Determine the (X, Y) coordinate at the center of the cell enclosing the given text.  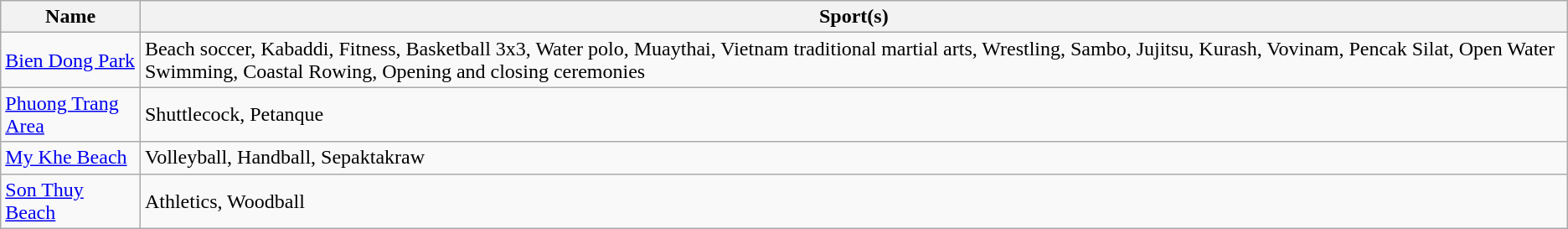
Phuong Trang Area (70, 114)
Sport(s) (854, 17)
Son Thuy Beach (70, 201)
Athletics, Woodball (854, 201)
My Khe Beach (70, 158)
Shuttlecock, Petanque (854, 114)
Bien Dong Park (70, 60)
Volleyball, Handball, Sepaktakraw (854, 158)
Name (70, 17)
